Identify which cell holds the provided text, then report its (x, y) central coordinate. 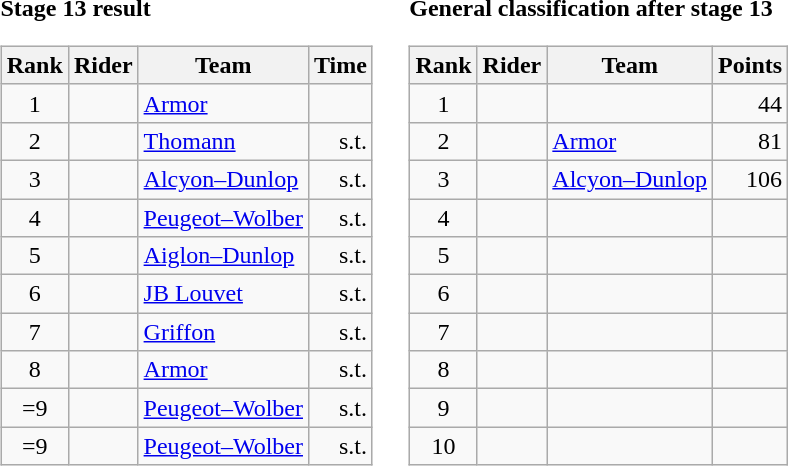
44 (750, 103)
Griffon (223, 332)
Points (750, 65)
JB Louvet (223, 294)
106 (750, 179)
10 (444, 446)
9 (444, 408)
Thomann (223, 141)
Aiglon–Dunlop (223, 256)
Time (341, 65)
81 (750, 141)
